Pinpoint the cell where the given text exists, returning its (X, Y) midpoint coordinate. 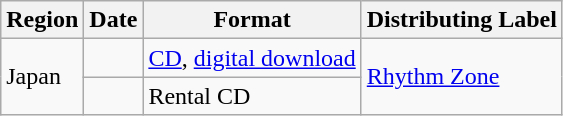
Date (114, 20)
Format (252, 20)
CD, digital download (252, 58)
Japan (42, 77)
Rhythm Zone (462, 77)
Region (42, 20)
Distributing Label (462, 20)
Rental CD (252, 96)
